Capture the cell that displays the provided text and extract its (X, Y) central coordinate. 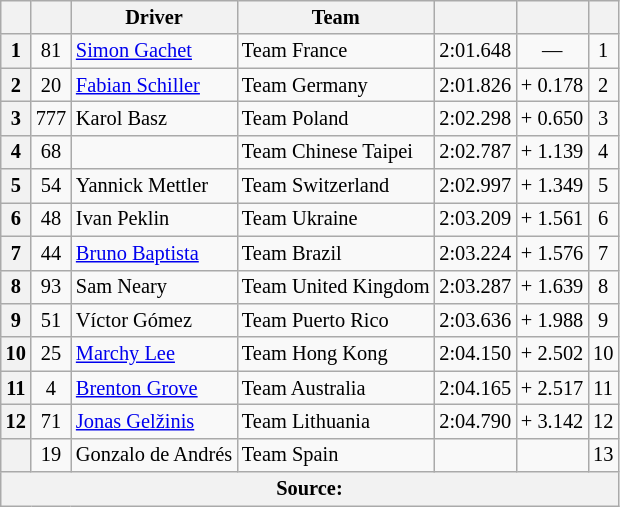
+ 0.650 (552, 118)
+ 1.561 (552, 219)
Yannick Mettler (154, 186)
+ 1.639 (552, 287)
2:01.648 (475, 51)
13 (603, 455)
Team Lithuania (336, 421)
Team Australia (336, 388)
Team Puerto Rico (336, 320)
Karol Basz (154, 118)
Víctor Gómez (154, 320)
19 (51, 455)
+ 1.988 (552, 320)
Team United Kingdom (336, 287)
Fabian Schiller (154, 85)
68 (51, 152)
Jonas Gelžinis (154, 421)
20 (51, 85)
2:01.826 (475, 85)
Ivan Peklin (154, 219)
Team Ukraine (336, 219)
+ 2.502 (552, 354)
Brenton Grove (154, 388)
Gonzalo de Andrés (154, 455)
Team Poland (336, 118)
+ 3.142 (552, 421)
2:03.209 (475, 219)
2:04.150 (475, 354)
44 (51, 253)
2:03.224 (475, 253)
51 (51, 320)
Simon Gachet (154, 51)
2:04.165 (475, 388)
+ 2.517 (552, 388)
Driver (154, 17)
2:04.790 (475, 421)
+ 1.349 (552, 186)
+ 0.178 (552, 85)
Team Switzerland (336, 186)
Team France (336, 51)
2:03.636 (475, 320)
Team Germany (336, 85)
+ 1.576 (552, 253)
Team Hong Kong (336, 354)
2:02.997 (475, 186)
Source: (310, 489)
Marchy Lee (154, 354)
2:03.287 (475, 287)
25 (51, 354)
+ 1.139 (552, 152)
Team Brazil (336, 253)
71 (51, 421)
— (552, 51)
Team (336, 17)
Bruno Baptista (154, 253)
2:02.787 (475, 152)
Team Chinese Taipei (336, 152)
93 (51, 287)
Team Spain (336, 455)
2:02.298 (475, 118)
Sam Neary (154, 287)
48 (51, 219)
54 (51, 186)
81 (51, 51)
777 (51, 118)
